Determine the (x, y) coordinate at the center of the cell enclosing the given text.  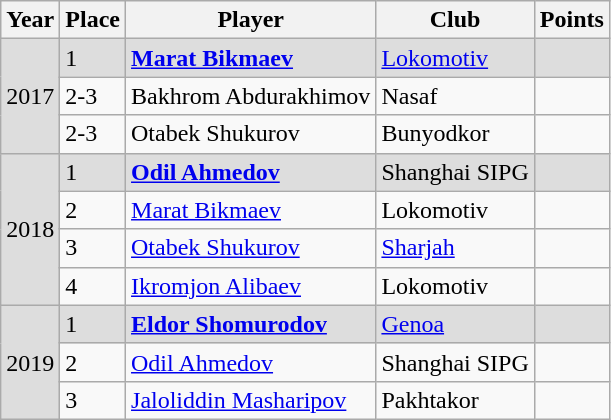
Genoa (455, 324)
Player (251, 20)
Sharjah (455, 248)
Points (572, 20)
Jaloliddin Masharipov (251, 400)
Bakhrom Abdurakhimov (251, 96)
Year (30, 20)
Eldor Shomurodov (251, 324)
Nasaf (455, 96)
Club (455, 20)
2017 (30, 96)
Pakhtakor (455, 400)
Ikromjon Alibaev (251, 286)
2019 (30, 362)
2018 (30, 229)
4 (93, 286)
Bunyodkor (455, 134)
Place (93, 20)
